Output the [X, Y] coordinate of the center of the cell containing the given text.  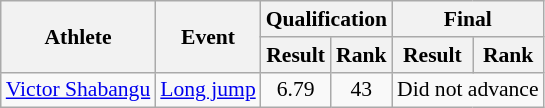
Event [208, 36]
Final [468, 19]
Long jump [208, 90]
6.79 [296, 90]
Did not advance [468, 90]
Qualification [326, 19]
Athlete [78, 36]
43 [362, 90]
Victor Shabangu [78, 90]
